Determine the (X, Y) coordinate at the center of the cell enclosing the given text.  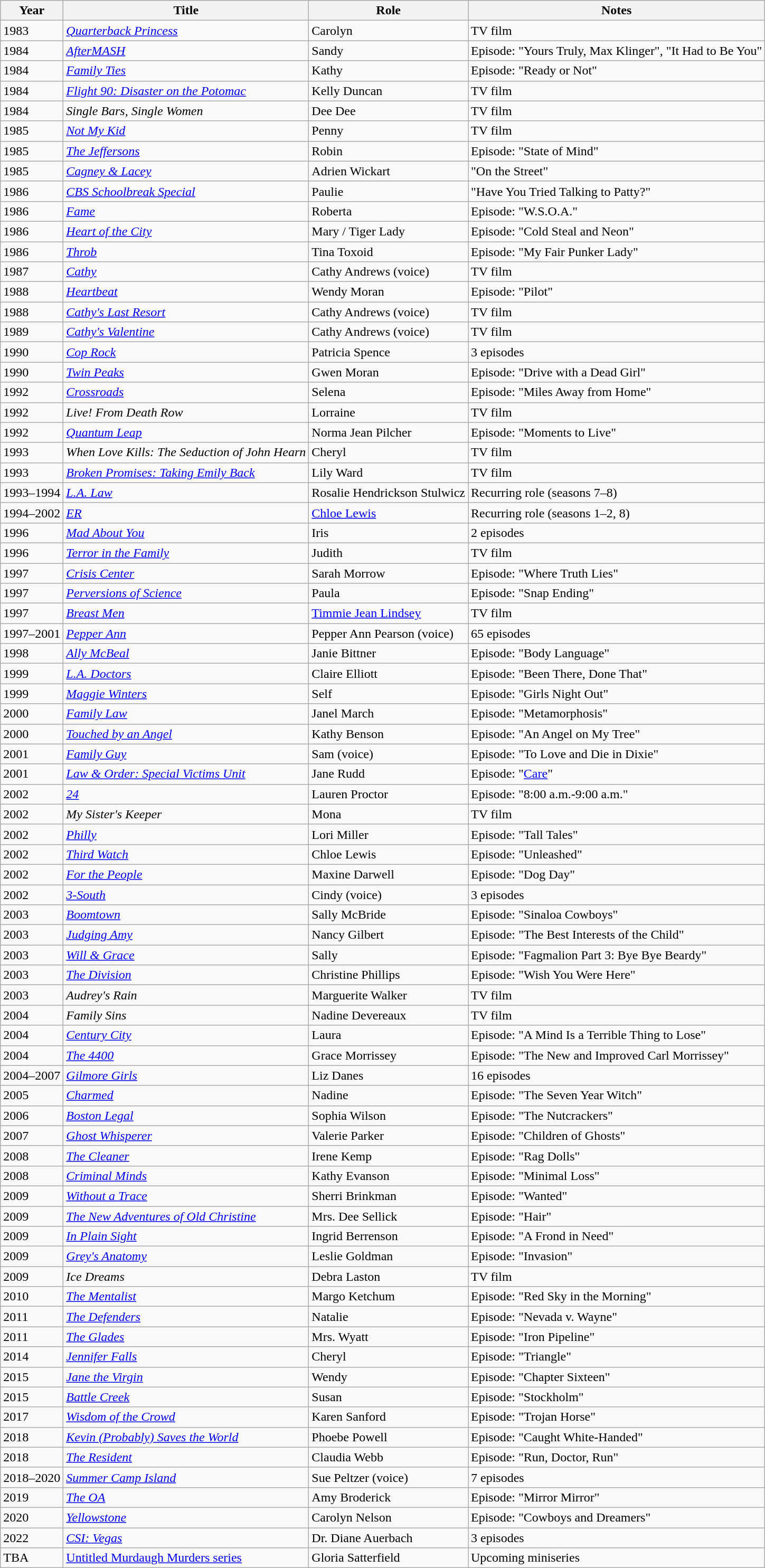
Episode: "Triangle" (616, 1357)
Terror in the Family (186, 553)
Natalie (389, 1317)
Carolyn Nelson (389, 1517)
CSI: Vegas (186, 1538)
Episode: "Wish You Were Here" (616, 975)
Episode: "Been There, Done That" (616, 674)
Judging Amy (186, 935)
Law & Order: Special Victims Unit (186, 774)
Sophia Wilson (389, 1116)
Margo Ketchum (389, 1297)
2014 (32, 1357)
Episode: "The Seven Year Witch" (616, 1095)
Jennifer Falls (186, 1357)
When Love Kills: The Seduction of John Hearn (186, 452)
2017 (32, 1417)
Crisis Center (186, 573)
Ingrid Berrenson (389, 1236)
Boomtown (186, 915)
Quantum Leap (186, 432)
Quarterback Princess (186, 31)
Sherri Brinkman (389, 1196)
Cop Rock (186, 352)
Criminal Minds (186, 1176)
Maggie Winters (186, 694)
Iris (389, 533)
2022 (32, 1538)
Episode: "Yours Truly, Max Klinger", "It Had to Be You" (616, 51)
Claire Elliott (389, 674)
Family Guy (186, 754)
2010 (32, 1297)
Family Ties (186, 71)
Liz Danes (389, 1075)
2007 (32, 1136)
Dee Dee (389, 111)
Heart of the City (186, 231)
Sally (389, 955)
"On the Street" (616, 171)
2018–2020 (32, 1477)
Sue Peltzer (voice) (389, 1477)
Episode: "Caught White-Handed" (616, 1437)
Grace Morrissey (389, 1055)
Philly (186, 834)
Episode: "Unleashed" (616, 854)
Episode: "Cowboys and Dreamers" (616, 1517)
2004–2007 (32, 1075)
The New Adventures of Old Christine (186, 1216)
Nadine Devereaux (389, 1015)
Jane Rudd (389, 774)
2020 (32, 1517)
Episode: "The Best Interests of the Child" (616, 935)
Episode: "Run, Doctor, Run" (616, 1457)
Nancy Gilbert (389, 935)
Robin (389, 151)
Touched by an Angel (186, 734)
1997–2001 (32, 634)
Episode: "Care" (616, 774)
Janel March (389, 714)
Kathy Evanson (389, 1176)
Episode: "Ready or Not" (616, 71)
7 episodes (616, 1477)
Episode: "Where Truth Lies" (616, 573)
Mad About You (186, 533)
Gwen Moran (389, 372)
In Plain Sight (186, 1236)
Episode: "An Angel on My Tree" (616, 734)
Tina Toxoid (389, 252)
Episode: "Mirror Mirror" (616, 1497)
2019 (32, 1497)
Kathy (389, 71)
Mary / Tiger Lady (389, 231)
Family Sins (186, 1015)
Ice Dreams (186, 1277)
Episode: "Tall Tales" (616, 834)
Episode: "Minimal Loss" (616, 1176)
Wisdom of the Crowd (186, 1417)
Maxine Darwell (389, 874)
Marguerite Walker (389, 995)
Notes (616, 11)
Carolyn (389, 31)
Nadine (389, 1095)
Gilmore Girls (186, 1075)
Episode: "Rag Dolls" (616, 1156)
Cathy (186, 272)
Episode: "Dog Day" (616, 874)
Episode: "The New and Improved Carl Morrissey" (616, 1055)
Episode: "Pilot" (616, 292)
16 episodes (616, 1075)
Heartbeat (186, 292)
1994–2002 (32, 513)
Single Bars, Single Women (186, 111)
Century City (186, 1035)
L.A. Doctors (186, 674)
1987 (32, 272)
"Have You Tried Talking to Patty?" (616, 191)
AfterMASH (186, 51)
The Resident (186, 1457)
Charmed (186, 1095)
Sam (voice) (389, 754)
Mrs. Dee Sellick (389, 1216)
Norma Jean Pilcher (389, 432)
Cagney & Lacey (186, 171)
The Jeffersons (186, 151)
3-South (186, 895)
For the People (186, 874)
The OA (186, 1497)
Penny (389, 131)
The Mentalist (186, 1297)
Self (389, 694)
Untitled Murdaugh Murders series (186, 1558)
Recurring role (seasons 1–2, 8) (616, 513)
Audrey's Rain (186, 995)
Adrien Wickart (389, 171)
1998 (32, 654)
Karen Sanford (389, 1417)
My Sister's Keeper (186, 814)
Episode: "Children of Ghosts" (616, 1136)
Susan (389, 1397)
Crossroads (186, 392)
Throb (186, 252)
Episode: "Hair" (616, 1216)
Episode: "Trojan Horse" (616, 1417)
Upcoming miniseries (616, 1558)
Wendy (389, 1377)
Wendy Moran (389, 292)
Boston Legal (186, 1116)
Laura (389, 1035)
The Glades (186, 1337)
The Division (186, 975)
Title (186, 11)
Episode: "A Mind Is a Terrible Thing to Lose" (616, 1035)
Episode: "Moments to Live" (616, 432)
Sarah Morrow (389, 573)
2006 (32, 1116)
Gloria Satterfield (389, 1558)
Cathy's Last Resort (186, 312)
ER (186, 513)
Yellowstone (186, 1517)
Summer Camp Island (186, 1477)
Cathy's Valentine (186, 332)
Judith (389, 553)
Episode: "Girls Night Out" (616, 694)
Without a Trace (186, 1196)
Episode: "Invasion" (616, 1257)
The Cleaner (186, 1156)
Not My Kid (186, 131)
Valerie Parker (389, 1136)
Episode: "Chapter Sixteen" (616, 1377)
Roberta (389, 211)
Episode: "Snap Ending" (616, 593)
24 (186, 794)
Lorraine (389, 412)
Paula (389, 593)
Phoebe Powell (389, 1437)
1993–1994 (32, 493)
Episode: "W.S.O.A." (616, 211)
Episode: "Miles Away from Home" (616, 392)
Ally McBeal (186, 654)
Rosalie Hendrickson Stulwicz (389, 493)
Pepper Ann Pearson (voice) (389, 634)
Episode: "Nevada v. Wayne" (616, 1317)
Janie Bittner (389, 654)
65 episodes (616, 634)
Lily Ward (389, 473)
Breast Men (186, 613)
TBA (32, 1558)
Episode: "My Fair Punker Lady" (616, 252)
Year (32, 11)
Grey's Anatomy (186, 1257)
Episode: "Iron Pipeline" (616, 1337)
Kathy Benson (389, 734)
The 4400 (186, 1055)
Selena (389, 392)
Irene Kemp (389, 1156)
Paulie (389, 191)
Episode: "A Frond in Need" (616, 1236)
2 episodes (616, 533)
Mrs. Wyatt (389, 1337)
Episode: "Stockholm" (616, 1397)
2005 (32, 1095)
Episode: "Cold Steal and Neon" (616, 231)
Recurring role (seasons 7–8) (616, 493)
Episode: "State of Mind" (616, 151)
Episode: "Wanted" (616, 1196)
Mona (389, 814)
1989 (32, 332)
Sally McBride (389, 915)
Perversions of Science (186, 593)
Episode: "Red Sky in the Morning" (616, 1297)
CBS Schoolbreak Special (186, 191)
Patricia Spence (389, 352)
Battle Creek (186, 1397)
Role (389, 11)
Claudia Webb (389, 1457)
Flight 90: Disaster on the Potomac (186, 91)
Broken Promises: Taking Emily Back (186, 473)
Episode: "Fagmalion Part 3: Bye Bye Beardy" (616, 955)
Jane the Virgin (186, 1377)
Fame (186, 211)
Live! From Death Row (186, 412)
Episode: "The Nutcrackers" (616, 1116)
L.A. Law (186, 493)
Third Watch (186, 854)
Christine Phillips (389, 975)
Leslie Goldman (389, 1257)
Amy Broderick (389, 1497)
Episode: "To Love and Die in Dixie" (616, 754)
Sandy (389, 51)
Family Law (186, 714)
Episode: "8:00 a.m.-9:00 a.m." (616, 794)
Cindy (voice) (389, 895)
The Defenders (186, 1317)
Pepper Ann (186, 634)
Timmie Jean Lindsey (389, 613)
Twin Peaks (186, 372)
Will & Grace (186, 955)
Episode: "Sinaloa Cowboys" (616, 915)
Dr. Diane Auerbach (389, 1538)
Lauren Proctor (389, 794)
Kelly Duncan (389, 91)
1983 (32, 31)
Kevin (Probably) Saves the World (186, 1437)
Ghost Whisperer (186, 1136)
Episode: "Body Language" (616, 654)
Episode: "Drive with a Dead Girl" (616, 372)
Lori Miller (389, 834)
Episode: "Metamorphosis" (616, 714)
Debra Laston (389, 1277)
